Find where the given text appears and provide that cell's center as (X, Y) coordinate. 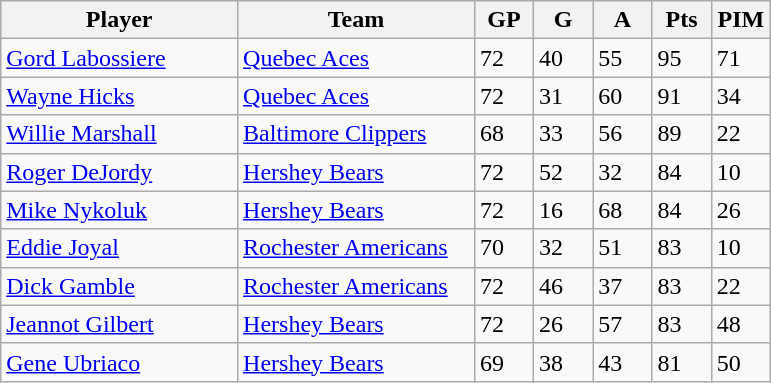
91 (682, 96)
71 (740, 58)
Willie Marshall (120, 134)
Eddie Joyal (120, 248)
57 (622, 324)
Wayne Hicks (120, 96)
51 (622, 248)
48 (740, 324)
16 (564, 210)
55 (622, 58)
95 (682, 58)
Gene Ubriaco (120, 362)
GP (504, 20)
69 (504, 362)
89 (682, 134)
Team (356, 20)
Player (120, 20)
37 (622, 286)
50 (740, 362)
43 (622, 362)
PIM (740, 20)
Pts (682, 20)
33 (564, 134)
Mike Nykoluk (120, 210)
Jeannot Gilbert (120, 324)
52 (564, 172)
40 (564, 58)
56 (622, 134)
60 (622, 96)
38 (564, 362)
Roger DeJordy (120, 172)
34 (740, 96)
Dick Gamble (120, 286)
Baltimore Clippers (356, 134)
81 (682, 362)
70 (504, 248)
31 (564, 96)
A (622, 20)
46 (564, 286)
Gord Labossiere (120, 58)
G (564, 20)
